Pinpoint the cell where the given text exists, returning its [X, Y] midpoint coordinate. 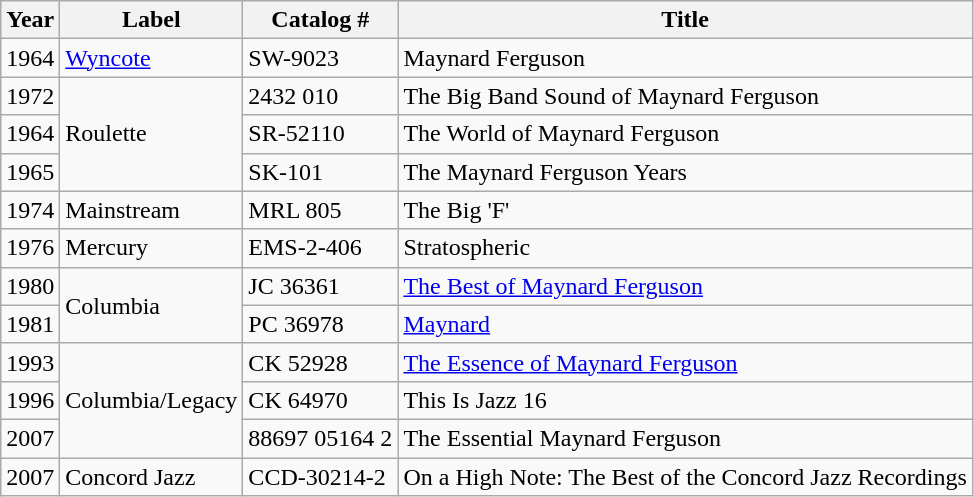
1993 [30, 362]
Roulette [152, 134]
SW-9023 [320, 58]
Columbia/Legacy [152, 400]
1965 [30, 172]
JC 36361 [320, 286]
PC 36978 [320, 324]
1976 [30, 248]
The Big 'F' [685, 210]
Concord Jazz [152, 477]
88697 05164 2 [320, 438]
1980 [30, 286]
CK 64970 [320, 400]
This Is Jazz 16 [685, 400]
The Maynard Ferguson Years [685, 172]
Wyncote [152, 58]
MRL 805 [320, 210]
Columbia [152, 305]
1996 [30, 400]
Label [152, 20]
The Best of Maynard Ferguson [685, 286]
Stratospheric [685, 248]
Title [685, 20]
On a High Note: The Best of the Concord Jazz Recordings [685, 477]
The World of Maynard Ferguson [685, 134]
1974 [30, 210]
The Essential Maynard Ferguson [685, 438]
Maynard [685, 324]
Year [30, 20]
EMS-2-406 [320, 248]
Mainstream [152, 210]
CCD-30214-2 [320, 477]
The Essence of Maynard Ferguson [685, 362]
SR-52110 [320, 134]
Mercury [152, 248]
1981 [30, 324]
Catalog # [320, 20]
2432 010 [320, 96]
1972 [30, 96]
The Big Band Sound of Maynard Ferguson [685, 96]
SK-101 [320, 172]
Maynard Ferguson [685, 58]
CK 52928 [320, 362]
